Capture the cell that displays the provided text and extract its (x, y) central coordinate. 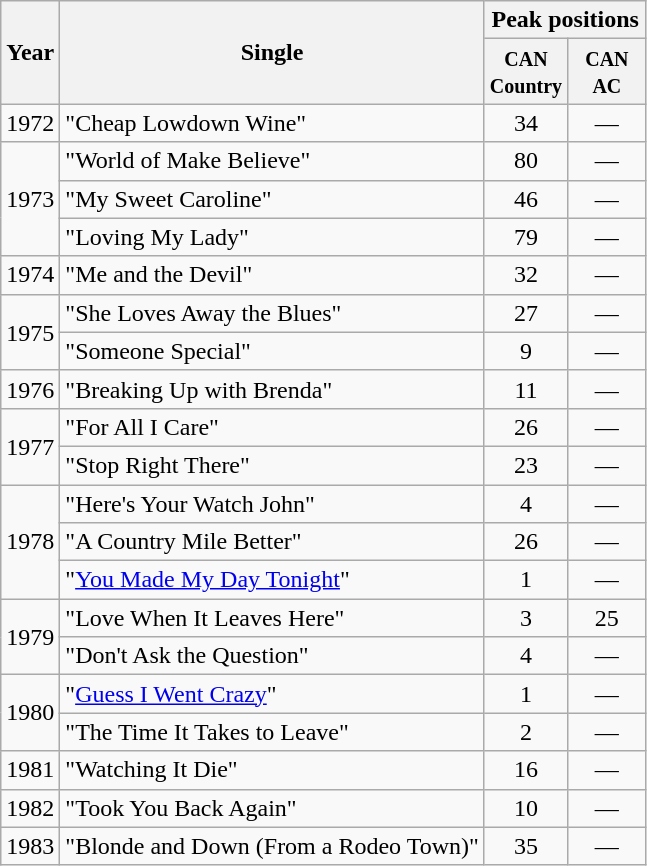
CAN AC (608, 72)
1974 (30, 275)
"Me and the Devil" (272, 275)
34 (526, 123)
"The Time It Takes to Leave" (272, 732)
1981 (30, 770)
11 (526, 389)
"World of Make Believe" (272, 161)
1977 (30, 446)
1982 (30, 808)
"Took You Back Again" (272, 808)
10 (526, 808)
23 (526, 465)
1983 (30, 846)
"Don't Ask the Question" (272, 656)
"Loving My Lady" (272, 237)
Year (30, 52)
1976 (30, 389)
46 (526, 199)
"You Made My Day Tonight" (272, 580)
"She Loves Away the Blues" (272, 313)
CAN Country (526, 72)
1979 (30, 637)
"Blonde and Down (From a Rodeo Town)" (272, 846)
32 (526, 275)
1972 (30, 123)
"Cheap Lowdown Wine" (272, 123)
"My Sweet Caroline" (272, 199)
1973 (30, 199)
79 (526, 237)
"Someone Special" (272, 351)
"A Country Mile Better" (272, 542)
1980 (30, 713)
2 (526, 732)
"Breaking Up with Brenda" (272, 389)
"Stop Right There" (272, 465)
"Love When It Leaves Here" (272, 618)
9 (526, 351)
25 (608, 618)
16 (526, 770)
1978 (30, 541)
1975 (30, 332)
3 (526, 618)
"Watching It Die" (272, 770)
35 (526, 846)
80 (526, 161)
Single (272, 52)
Peak positions (565, 20)
"For All I Care" (272, 427)
"Here's Your Watch John" (272, 503)
27 (526, 313)
"Guess I Went Crazy" (272, 694)
